Output the [X, Y] coordinate of the center of the cell containing the given text.  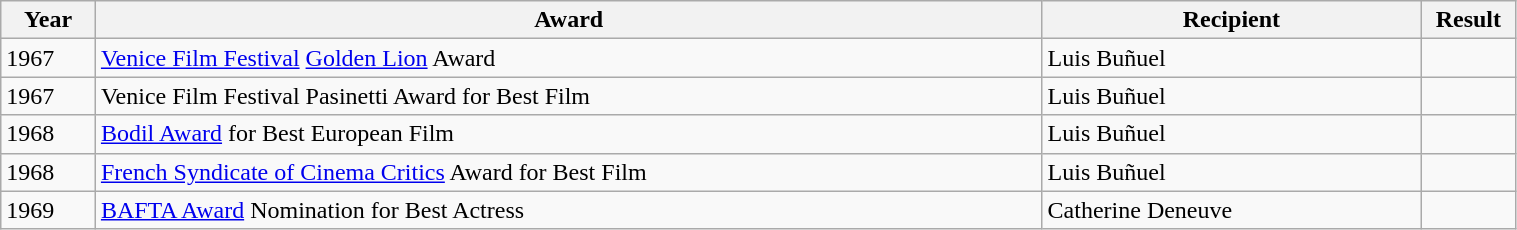
Catherine Deneuve [1232, 210]
Bodil Award for Best European Film [568, 134]
Venice Film Festival Pasinetti Award for Best Film [568, 96]
Recipient [1232, 20]
BAFTA Award Nomination for Best Actress [568, 210]
Award [568, 20]
1969 [48, 210]
Result [1468, 20]
Venice Film Festival Golden Lion Award [568, 58]
Year [48, 20]
French Syndicate of Cinema Critics Award for Best Film [568, 172]
